Extract the [X, Y] coordinate from the center of the cell holding the provided text.  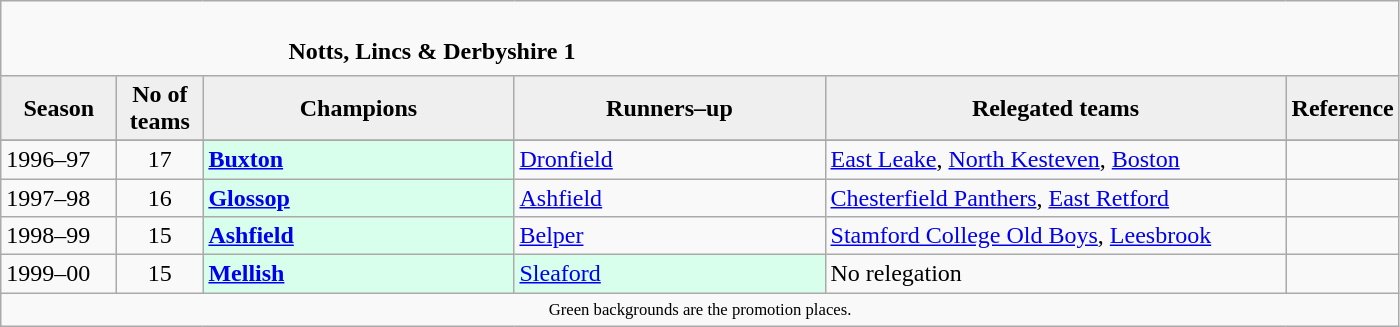
Green backgrounds are the promotion places. [700, 310]
16 [160, 197]
Relegated teams [1056, 108]
Glossop [358, 197]
17 [160, 159]
No of teams [160, 108]
Stamford College Old Boys, Leesbrook [1056, 236]
Mellish [358, 274]
1997–98 [59, 197]
Buxton [358, 159]
Chesterfield Panthers, East Retford [1056, 197]
Sleaford [670, 274]
1996–97 [59, 159]
1998–99 [59, 236]
Runners–up [670, 108]
Dronfield [670, 159]
1999–00 [59, 274]
No relegation [1056, 274]
Season [59, 108]
Belper [670, 236]
Champions [358, 108]
Reference [1342, 108]
East Leake, North Kesteven, Boston [1056, 159]
